Find where the given text appears and provide that cell's center as [X, Y] coordinate. 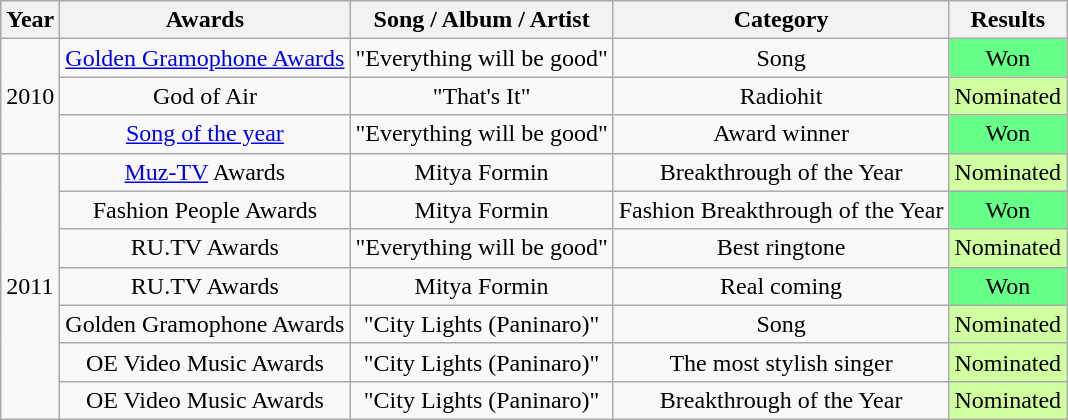
Best ringtone [781, 248]
Award winner [781, 134]
2011 [30, 286]
Fashion People Awards [205, 210]
Real coming [781, 286]
Awards [205, 20]
"That's It" [482, 96]
Category [781, 20]
Muz-TV Awards [205, 172]
Results [1008, 20]
Year [30, 20]
2010 [30, 96]
The most stylish singer [781, 362]
Song / Album / Artist [482, 20]
God of Air [205, 96]
Song of the year [205, 134]
Radiohit [781, 96]
Fashion Breakthrough of the Year [781, 210]
